Provide the (X, Y) coordinate of the cell's center where the given text is located.  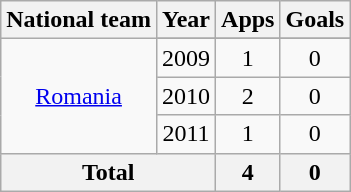
Total (108, 172)
National team (79, 20)
4 (248, 172)
Year (186, 20)
2 (248, 96)
Goals (315, 20)
2011 (186, 134)
Apps (248, 20)
2010 (186, 96)
2009 (186, 58)
Romania (79, 96)
